Search for the cell housing the specified text and yield its [X, Y] center coordinate. 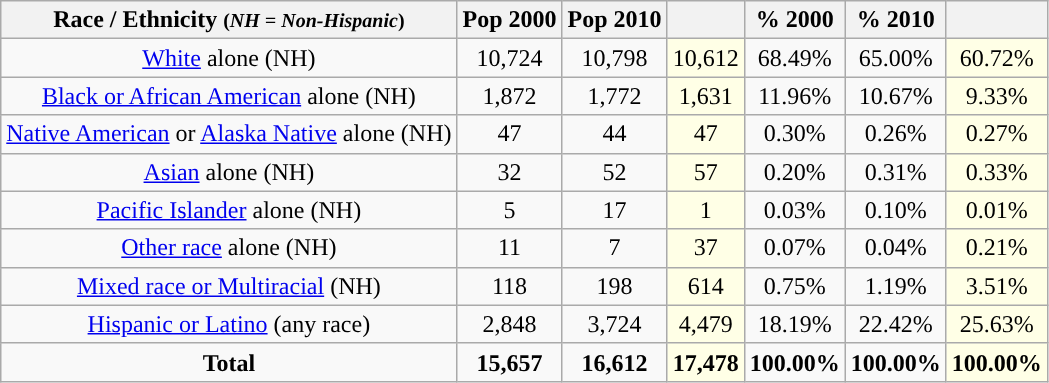
1.19% [896, 286]
% 2010 [896, 20]
0.01% [996, 210]
5 [510, 210]
9.33% [996, 96]
0.33% [996, 172]
Mixed race or Multiracial (NH) [229, 286]
17,478 [706, 362]
10,724 [510, 58]
614 [706, 286]
11 [510, 248]
10,612 [706, 58]
0.04% [896, 248]
60.72% [996, 58]
3.51% [996, 286]
1 [706, 210]
Pop 2000 [510, 20]
Pop 2010 [614, 20]
22.42% [896, 324]
0.30% [794, 134]
10,798 [614, 58]
White alone (NH) [229, 58]
11.96% [794, 96]
16,612 [614, 362]
Asian alone (NH) [229, 172]
Other race alone (NH) [229, 248]
52 [614, 172]
32 [510, 172]
4,479 [706, 324]
0.27% [996, 134]
15,657 [510, 362]
Race / Ethnicity (NH = Non-Hispanic) [229, 20]
2,848 [510, 324]
37 [706, 248]
3,724 [614, 324]
18.19% [794, 324]
Native American or Alaska Native alone (NH) [229, 134]
198 [614, 286]
0.20% [794, 172]
0.10% [896, 210]
1,772 [614, 96]
44 [614, 134]
0.21% [996, 248]
0.31% [896, 172]
Pacific Islander alone (NH) [229, 210]
57 [706, 172]
0.07% [794, 248]
17 [614, 210]
Total [229, 362]
65.00% [896, 58]
0.75% [794, 286]
% 2000 [794, 20]
118 [510, 286]
Hispanic or Latino (any race) [229, 324]
0.03% [794, 210]
0.26% [896, 134]
10.67% [896, 96]
7 [614, 248]
1,631 [706, 96]
Black or African American alone (NH) [229, 96]
68.49% [794, 58]
1,872 [510, 96]
25.63% [996, 324]
